Pinpoint the cell where the given text exists, returning its (x, y) midpoint coordinate. 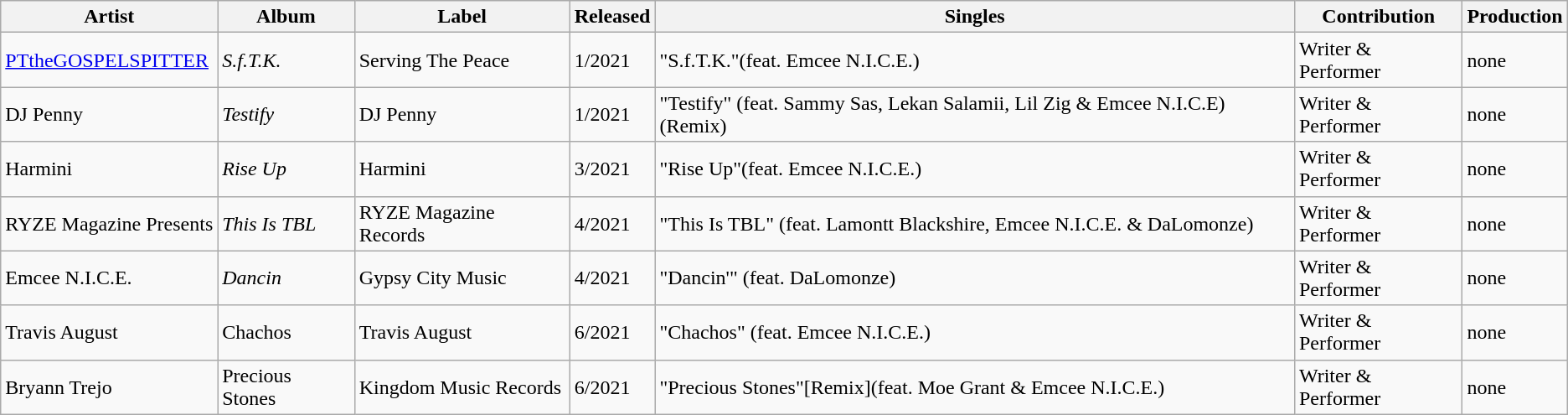
Singles (975, 17)
Precious Stones (286, 387)
Label (462, 17)
Bryann Trejo (109, 387)
S.f.T.K. (286, 60)
Dancin (286, 278)
"S.f.T.K."(feat. Emcee N.I.C.E.) (975, 60)
Rise Up (286, 169)
Testify (286, 114)
Contribution (1378, 17)
Album (286, 17)
"Chachos" (feat. Emcee N.I.C.E.) (975, 332)
Production (1514, 17)
Gypsy City Music (462, 278)
PTtheGOSPELSPITTER (109, 60)
"Testify" (feat. Sammy Sas, Lekan Salamii, Lil Zig & Emcee N.I.C.E)(Remix) (975, 114)
Serving The Peace (462, 60)
Kingdom Music Records (462, 387)
3/2021 (612, 169)
RYZE Magazine Presents (109, 223)
This Is TBL (286, 223)
"This Is TBL" (feat. Lamontt Blackshire, Emcee N.I.C.E. & DaLomonze) (975, 223)
Emcee N.I.C.E. (109, 278)
RYZE Magazine Records (462, 223)
Chachos (286, 332)
"Rise Up"(feat. Emcee N.I.C.E.) (975, 169)
"Precious Stones"[Remix](feat. Moe Grant & Emcee N.I.C.E.) (975, 387)
Artist (109, 17)
Released (612, 17)
"Dancin'" (feat. DaLomonze) (975, 278)
